Determine the [X, Y] coordinate at the center of the cell enclosing the given text.  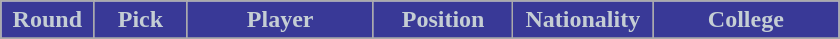
Nationality [583, 20]
College [746, 20]
Pick [140, 20]
Position [443, 20]
Round [48, 20]
Player [280, 20]
